Extract the [x, y] coordinate from the center of the cell holding the provided text.  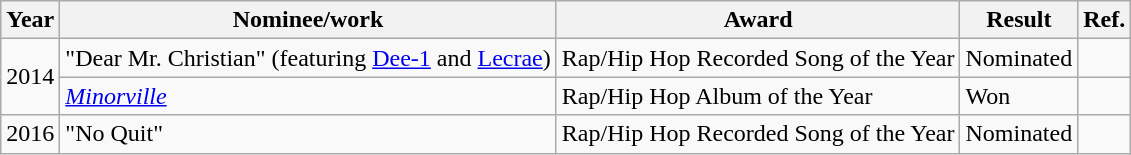
Minorville [308, 96]
"Dear Mr. Christian" (featuring Dee-1 and Lecrae) [308, 58]
Rap/Hip Hop Album of the Year [758, 96]
Won [1019, 96]
Result [1019, 20]
Award [758, 20]
2014 [30, 77]
"No Quit" [308, 134]
Nominee/work [308, 20]
2016 [30, 134]
Ref. [1104, 20]
Year [30, 20]
